Detect which cell encompasses the target text, then output its [X, Y] center coordinate. 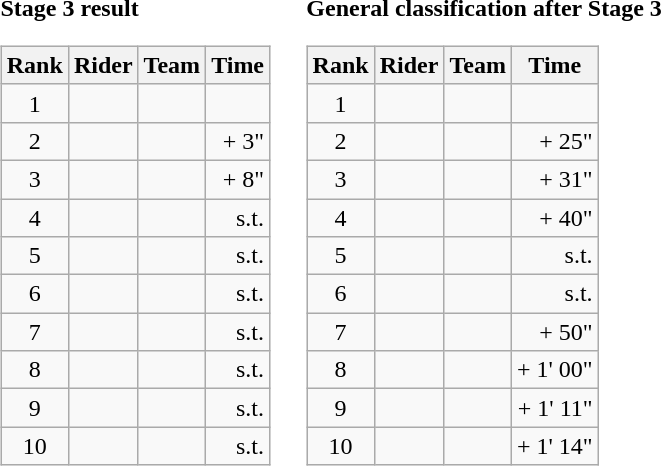
+ 40" [554, 217]
+ 1' 11" [554, 408]
+ 8" [238, 179]
+ 50" [554, 332]
+ 25" [554, 141]
+ 1' 00" [554, 370]
+ 3" [238, 141]
+ 1' 14" [554, 446]
+ 31" [554, 179]
